Provide the (x, y) coordinate of the cell's center where the given text is located.  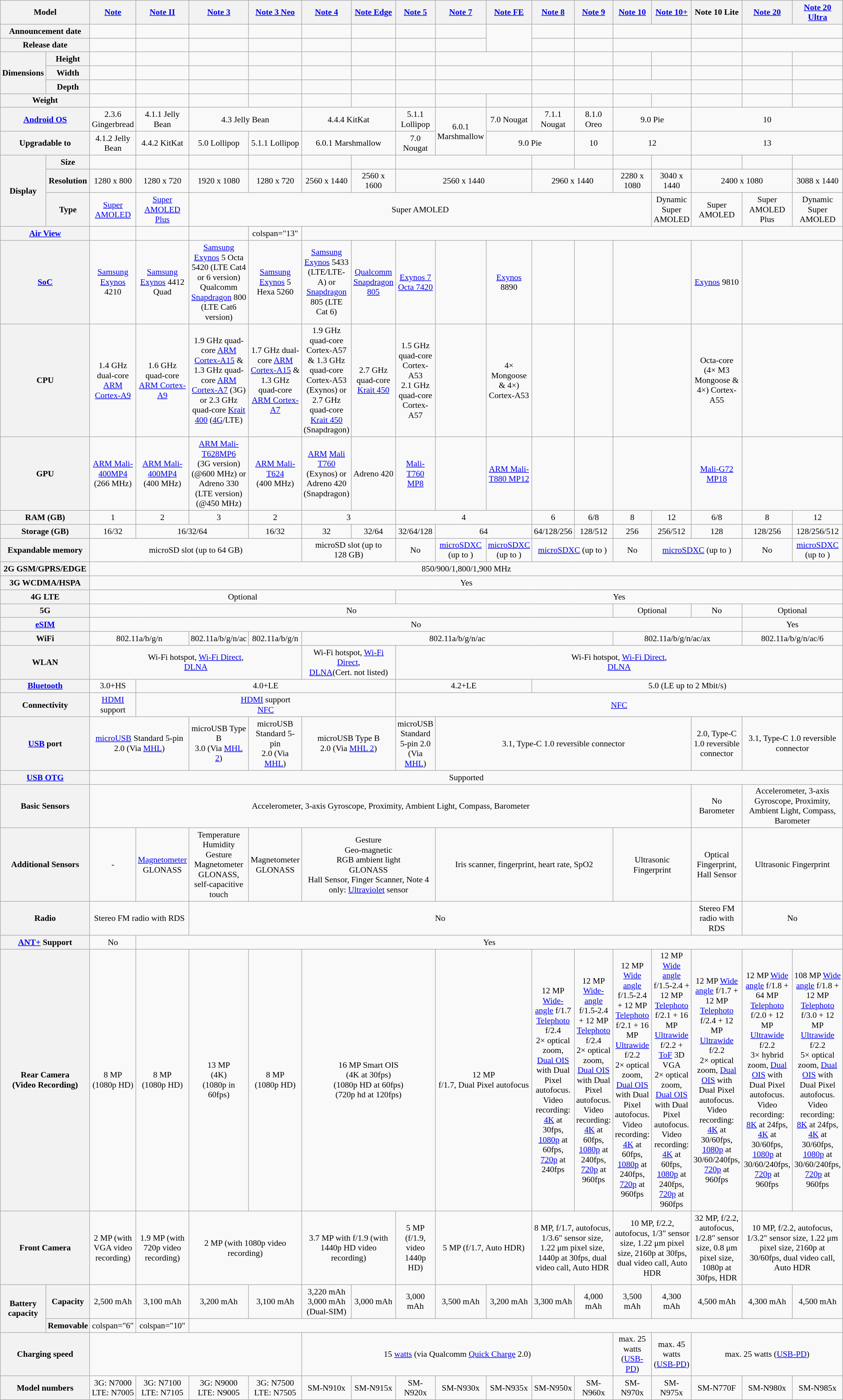
2 MP (with VGA video recording) (113, 1248)
Capacity (68, 1302)
WiFi (45, 638)
3G: N7500 LTE: N7505 (275, 1388)
1.4 GHz dual-core ARM Cortex-A9 (113, 380)
eSIM (45, 625)
Android OS (45, 119)
Note 3 (219, 12)
2.0, Type-C 1.0 reversible connector (716, 744)
3.0+HS (113, 686)
4.4.2 KitKat (162, 143)
HDMI supportNFC (266, 705)
12 MPf/1.7, Dual Pixel autofocus (484, 1080)
128 (716, 531)
SM-N920x (415, 1388)
256/512 (672, 531)
3.7 MP with f/1.9 (with 1440p HD video recording) (349, 1248)
8.1.0 Oreo (593, 119)
3G WCDMA/HSPA (45, 583)
Note 4 (327, 12)
ARM Mali-T880 MP12 (509, 474)
7.1.1 Nougat (553, 119)
5.0 (LE up to 2 Mbit/s) (687, 686)
Width (68, 73)
TemperatureHumidityGestureMagnetometerGLONASS, self-capacitive touch (219, 865)
Note 20 (767, 12)
SM-N970x (632, 1388)
1.9 GHz quad-core Cortex-A57 & 1.3 GHz quad-core Cortex-A53(Exynos) or 2.7 GHz quad-core Krait 450 (Snapdragon) (327, 380)
Mali-G72 MP18 (716, 474)
GPU (45, 474)
RAM (GB) (45, 518)
10 MP, f/2.2, autofocus, 1/3.2" sensor size, 1.22 μm pixel size, 2160p at 30/60fps, dual video call, Auto HDR (792, 1248)
Resolution (68, 181)
Qualcomm Snapdragon 805 (373, 282)
Note FE (509, 12)
Size (68, 162)
microUSB Type B 3.0 (Via MHL 2) (219, 744)
SM-N950x (553, 1388)
4.2+LE (464, 686)
Iris scanner, fingerprint, heart rate, SpO2 (524, 865)
ARM Mali-400MP4 (400 MHz) (162, 474)
Expandable memory (45, 550)
SM-N930x (461, 1388)
microSD slot (up to 64 GB) (196, 550)
64/128/256 (553, 531)
3,220 mAh3,000 mAh (Dual-SIM) (327, 1302)
2G GSM/GPRS/EDGE (45, 569)
ARM Mali-T628MP6 (3G version) (@600 MHz) or Adreno 330 (LTE version) (@450 MHz) (219, 474)
SM-N980x (767, 1388)
SM-N935x (509, 1388)
SM-N985x (818, 1388)
Front Camera (45, 1248)
2 MP (with 1080p video recording) (245, 1248)
microUSB Type B 2.0 (Via MHL 2) (349, 744)
1.5 GHz quad-core Cortex-A532.1 GHz quad-core Cortex-A57 (415, 380)
HDMI support (113, 705)
2280 x 1080 (632, 181)
4 (464, 518)
802.11a/b/g/n/ac/ax (678, 638)
Note 7 (461, 12)
2.7 GHz quad-core Krait 450 (373, 380)
SM-N770F (716, 1388)
Rear Camera(Video Recording) (45, 1080)
3088 x 1440 (818, 181)
Adreno 420 (373, 474)
256 (632, 531)
3040 x 1440 (672, 181)
128/256 (767, 531)
SM-N960x (593, 1388)
2560 x 1600 (373, 181)
32 (327, 531)
5 MP (f/1.9, video 1440p HD) (415, 1248)
Exynos 7 Octa 7420 (415, 282)
microSD slot (up to 128 GB) (349, 550)
16/32/64 (192, 531)
Announcement date (45, 31)
Note 20 Ultra (818, 12)
Bluetooth (45, 686)
Note 3 Neo (275, 12)
No Barometer (716, 806)
1.7 GHz dual-core ARM Cortex-A15 & 1.3 GHz quad-core ARM Cortex-A7 (275, 380)
Samsung Exynos 4210 (113, 282)
Note II (162, 12)
5G (45, 611)
Charging speed (45, 1354)
5.0 Lollipop (219, 143)
Model (45, 12)
Additional Sensors (45, 865)
Dimensions (23, 73)
Note 9 (593, 12)
32/64/128 (415, 531)
802.11a/b/g/n/ac/6 (792, 638)
Basic Sensors (45, 806)
16 MP Smart OIS(4K at 30fps)(1080p HD at 60fps)(720p hd at 120fps) (368, 1080)
Samsung Exynos 5 Octa 5420 (LTE Cat4 or 6 version)Qualcomm Snapdragon 800 (LTE Cat6 version) (219, 282)
CPU (45, 380)
Note 8 (553, 12)
USB OTG (45, 778)
8 MP, f/1.7, autofocus, 1/3.6" sensor size, 1.22 μm pixel size, 1440p at 30fps, dual video call, Auto HDR (572, 1248)
Note 10+ (672, 12)
Samsung Exynos 5433 (LTE/LTE-A) or Snapdragon 805 (LTE Cat 6) (327, 282)
USB port (45, 744)
colspan="13" (275, 234)
Removable (68, 1326)
6 (553, 518)
3G: N7000 LTE: N7005 (113, 1388)
Note 5 (415, 12)
850/900/1,800/1,900 MHz (466, 569)
SM-N915x (373, 1388)
4.0+LE (266, 686)
Upgradable to (45, 143)
2400 x 1080 (742, 181)
3G: N7100 LTE: N7105 (162, 1388)
SoC (45, 282)
32/64 (373, 531)
Depth (68, 87)
Battery capacity (23, 1308)
Wi-Fi hotspot, Wi-Fi Direct,DLNA(Cert. not listed) (349, 662)
Air View (45, 234)
Height (68, 59)
Note 10 (632, 12)
128/256/512 (818, 531)
4× Mongoose & 4×) Cortex-A53 (509, 380)
4,000 mAh (593, 1302)
3G: N9000 LTE: N9005 (219, 1388)
4.1.1 Jelly Bean (162, 119)
Note (113, 12)
microUSB Standard 5-pin 2.0(Via MHL) (415, 744)
Release date (45, 45)
- (113, 865)
Exynos 8890 (509, 282)
Samsung Exynos 5 Hexa 5260 (275, 282)
SM-N910x (327, 1388)
1920 x 1080 (219, 181)
colspan="6" (113, 1326)
colspan="10" (162, 1326)
Model numbers (45, 1388)
3,300 mAh (553, 1302)
Note Edge (373, 12)
NFC (619, 705)
10 MP, f/2.2, autofocus, 1/3" sensor size, 1.22 μm pixel size, 2160p at 30fps, dual video call, Auto HDR (652, 1248)
13 MP(4K)(1080p in 60fps) (219, 1080)
32 MP, f/2.2, autofocus, 1/2.8" sensor size, 0.8 μm pixel size, 1080p at 30fps, HDR (716, 1248)
Octa-core (4× M3 Mongoose & 4×) Cortex-A55 (716, 380)
Samsung Exynos 4412 Quad (162, 282)
Weight (45, 101)
4.3 Jelly Bean (245, 119)
max. 45 watts (USB-PD) (672, 1354)
64 (484, 531)
WLAN (45, 662)
ARM Mali-T624 (400 MHz) (275, 474)
Optical Fingerprint, Hall Sensor (716, 865)
Radio (45, 919)
GestureGeo-magneticRGB ambient lightGLONASSHall Sensor, Finger Scanner, Note 4 only: Ultraviolet sensor (368, 865)
Type (68, 210)
1280 x 800 (113, 181)
13 (767, 143)
ARM Mali T760 (Exynos) or Adreno 420 (Snapdragon) (327, 474)
1.9 MP (with 720p video recording) (162, 1248)
15 watts (via Qualcomm Quick Charge 2.0) (457, 1354)
128/512 (593, 531)
Exynos 9810 (716, 282)
1.9 GHz quad-core ARM Cortex-A15 & 1.3 GHz quad-core ARM Cortex-A7 (3G) or 2.3 GHz quad-core Krait 400 (4G/LTE) (219, 380)
Display (23, 191)
Connectivity (45, 705)
1 (113, 518)
ARM Mali-400MP4 (266 MHz) (113, 474)
Mali-T760MP8 (415, 474)
Note 10 Lite (716, 12)
4.4.4 KitKat (349, 119)
4G LTE (45, 597)
ANT+ Support (45, 942)
5 MP (f/1.7, Auto HDR) (484, 1248)
4.1.2 Jelly Bean (113, 143)
Supported (466, 778)
Storage (GB) (45, 531)
2960 x 1440 (572, 181)
2.3.6 Gingerbread (113, 119)
SM-N975x (672, 1388)
1.6 GHz quad-core ARM Cortex-A9 (162, 380)
2,500 mAh (113, 1302)
